Find where the given text appears and provide that cell's center as (x, y) coordinate. 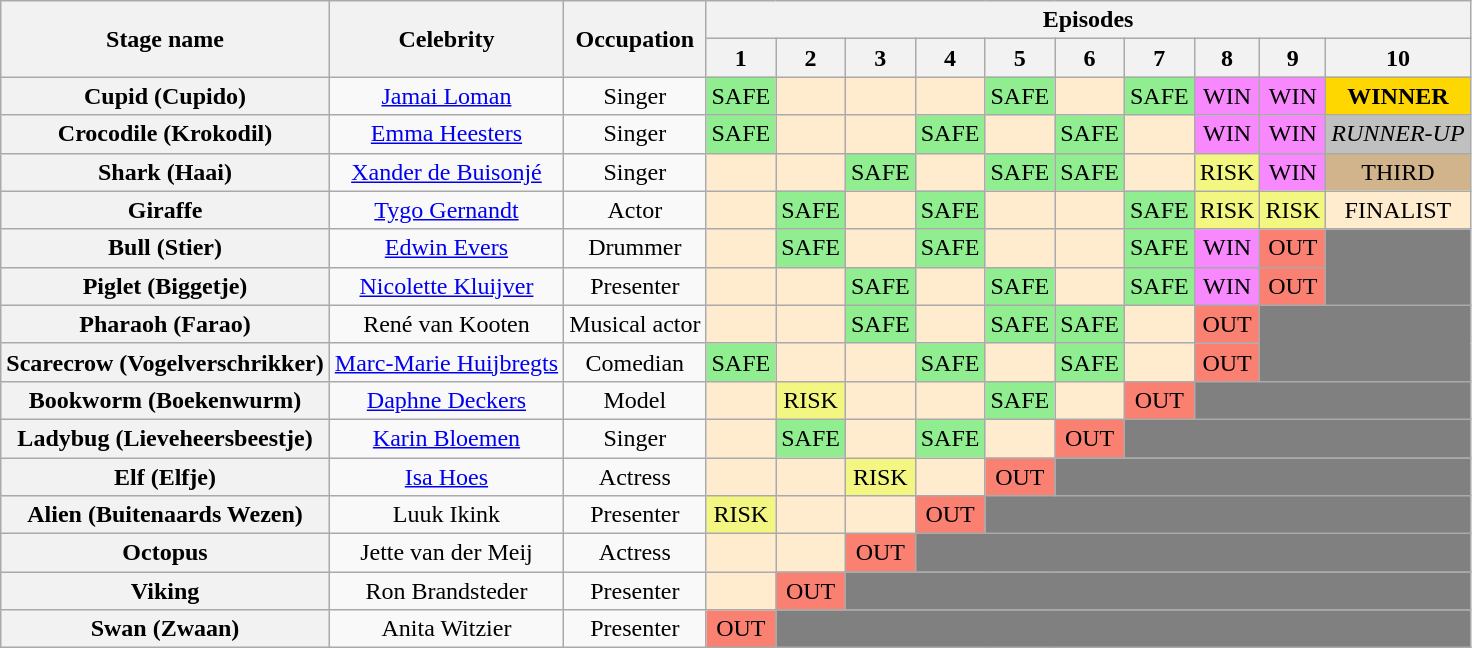
5 (1020, 58)
7 (1159, 58)
Emma Heesters (446, 134)
4 (950, 58)
Ladybug (Lieveheersbeestje) (166, 438)
Octopus (166, 553)
René van Kooten (446, 324)
Episodes (1088, 20)
Ron Brandsteder (446, 591)
Tygo Gernandt (446, 210)
Marc-Marie Huijbregts (446, 362)
Nicolette Kluijver (446, 286)
10 (1398, 58)
8 (1227, 58)
FINALIST (1398, 210)
Celebrity (446, 39)
Bookworm (Boekenwurm) (166, 400)
1 (741, 58)
2 (811, 58)
Piglet (Biggetje) (166, 286)
Bull (Stier) (166, 248)
Jette van der Meij (446, 553)
Shark (Haai) (166, 172)
Daphne Deckers (446, 400)
Actor (635, 210)
Pharaoh (Farao) (166, 324)
Musical actor (635, 324)
WINNER (1398, 96)
Comedian (635, 362)
Luuk Ikink (446, 515)
THIRD (1398, 172)
Giraffe (166, 210)
RUNNER-UP (1398, 134)
Cupid (Cupido) (166, 96)
9 (1293, 58)
3 (880, 58)
6 (1090, 58)
Elf (Elfje) (166, 477)
Scarecrow (Vogelverschrikker) (166, 362)
Model (635, 400)
Isa Hoes (446, 477)
Jamai Loman (446, 96)
Drummer (635, 248)
Viking (166, 591)
Stage name (166, 39)
Anita Witzier (446, 629)
Crocodile (Krokodil) (166, 134)
Swan (Zwaan) (166, 629)
Xander de Buisonjé (446, 172)
Edwin Evers (446, 248)
Alien (Buitenaards Wezen) (166, 515)
Karin Bloemen (446, 438)
Occupation (635, 39)
